Locate the cell with the specified text and output its [x, y] center coordinate. 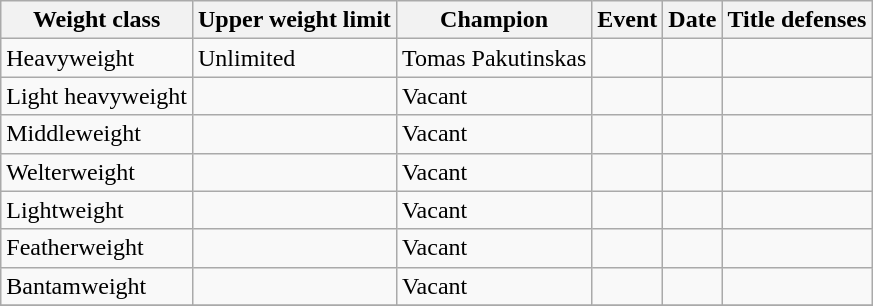
Tomas Pakutinskas [494, 58]
Lightweight [97, 210]
Featherweight [97, 248]
Date [692, 20]
Middleweight [97, 134]
Heavyweight [97, 58]
Welterweight [97, 172]
Upper weight limit [294, 20]
Event [628, 20]
Title defenses [797, 20]
Champion [494, 20]
Bantamweight [97, 286]
Light heavyweight [97, 96]
Unlimited [294, 58]
Weight class [97, 20]
